Locate the cell with the specified text and output its [X, Y] center coordinate. 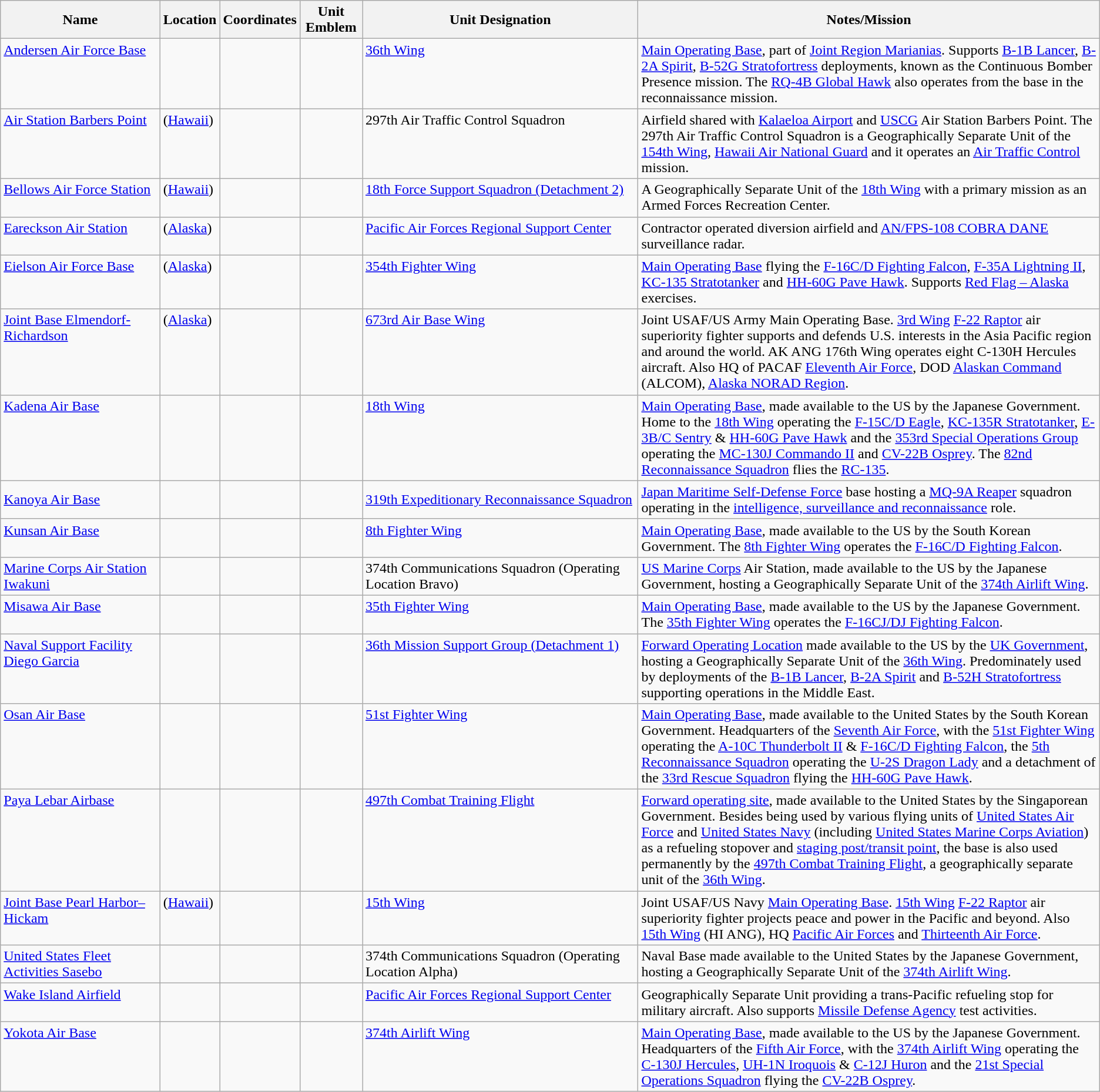
36th Mission Support Group (Detachment 1) [501, 668]
Coordinates [260, 20]
Eareckson Air Station [80, 236]
35th Fighter Wing [501, 614]
354th Fighter Wing [501, 282]
Main Operating Base, made available to the US by the Japanese Government. The 35th Fighter Wing operates the F-16CJ/DJ Fighting Falcon. [868, 614]
Misawa Air Base [80, 614]
Marine Corps Air Station Iwakuni [80, 576]
Contractor operated diversion airfield and AN/FPS-108 COBRA DANE surveillance radar. [868, 236]
Japan Maritime Self-Defense Force base hosting a MQ-9A Reaper squadron operating in the intelligence, surveillance and reconnaissance role. [868, 499]
Bellows Air Force Station [80, 197]
374th Airlift Wing [501, 1056]
Unit Emblem [331, 20]
297th Air Traffic Control Squadron [501, 143]
A Geographically Separate Unit of the 18th Wing with a primary mission as an Armed Forces Recreation Center. [868, 197]
Main Operating Base, made available to the US by the South Korean Government. The 8th Fighter Wing operates the F-16C/D Fighting Falcon. [868, 538]
Geographically Separate Unit providing a trans-Pacific refueling stop for military aircraft. Also supports Missile Defense Agency test activities. [868, 1002]
18th Wing [501, 438]
US Marine Corps Air Station, made available to the US by the Japanese Government, hosting a Geographically Separate Unit of the 374th Airlift Wing. [868, 576]
Wake Island Airfield [80, 1002]
374th Communications Squadron (Operating Location Bravo) [501, 576]
36th Wing [501, 74]
8th Fighter Wing [501, 538]
Location [190, 20]
374th Communications Squadron (Operating Location Alpha) [501, 965]
673rd Air Base Wing [501, 352]
Yokota Air Base [80, 1056]
Joint Base Pearl Harbor–Hickam [80, 918]
Joint Base Elmendorf-Richardson [80, 352]
Name [80, 20]
Andersen Air Force Base [80, 74]
Kadena Air Base [80, 438]
18th Force Support Squadron (Detachment 2) [501, 197]
497th Combat Training Flight [501, 840]
Kanoya Air Base [80, 499]
Osan Air Base [80, 747]
319th Expeditionary Reconnaissance Squadron [501, 499]
Paya Lebar Airbase [80, 840]
15th Wing [501, 918]
Kunsan Air Base [80, 538]
Air Station Barbers Point [80, 143]
Naval Base made available to the United States by the Japanese Government, hosting a Geographically Separate Unit of the 374th Airlift Wing. [868, 965]
Eielson Air Force Base [80, 282]
Naval Support Facility Diego Garcia [80, 668]
Notes/Mission [868, 20]
Unit Designation [501, 20]
51st Fighter Wing [501, 747]
United States Fleet Activities Sasebo [80, 965]
